Detect which cell encompasses the target text, then output its [x, y] center coordinate. 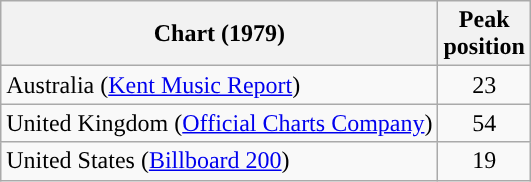
Peakposition [484, 34]
23 [484, 85]
United Kingdom (Official Charts Company) [220, 123]
Australia (Kent Music Report) [220, 85]
Chart (1979) [220, 34]
54 [484, 123]
19 [484, 161]
United States (Billboard 200) [220, 161]
